From the cell containing the given text, extract its center point as (X, Y) coordinate. 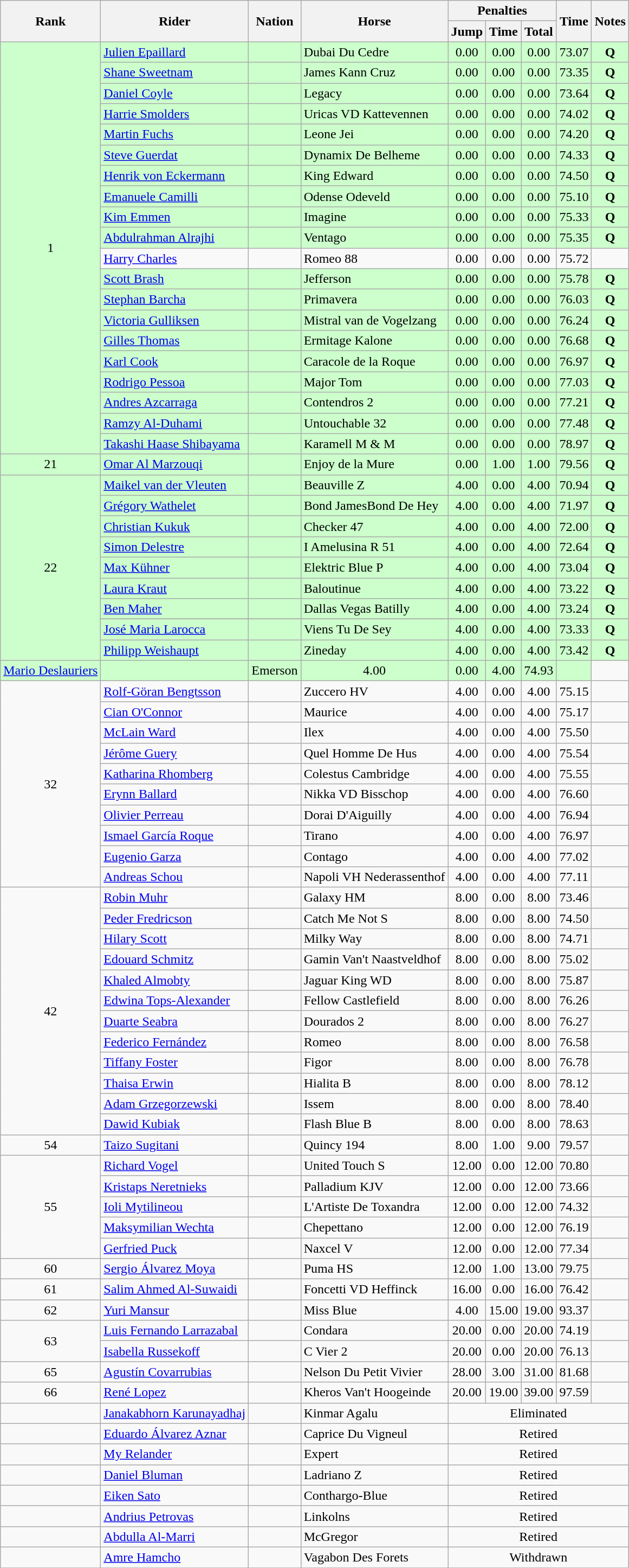
76.94 (574, 815)
Rider (174, 21)
Nikka VD Bisschop (374, 794)
Edwina Tops-Alexander (174, 1001)
Andrius Petrovas (174, 1516)
74.20 (574, 134)
Imagine (374, 217)
Jefferson (374, 279)
United Touch S (374, 1165)
Harry Charles (174, 258)
Eugenio Garza (174, 856)
Romeo (374, 1042)
Adam Grzegorzewski (174, 1104)
Duarte Seabra (174, 1021)
Dourados 2 (374, 1021)
Uricas VD Kattevennen (374, 114)
Primavera (374, 300)
Richard Vogel (174, 1165)
Ladriano Z (374, 1475)
Shane Sweetnam (174, 73)
José Maria Larocca (174, 630)
70.94 (574, 485)
93.37 (574, 1310)
Cian O'Connor (174, 712)
73.35 (574, 73)
Jaguar King WD (374, 980)
Condara (374, 1331)
Dubai Du Cedre (374, 52)
Tirano (374, 835)
Kinmar Agalu (374, 1413)
Bond JamesBond De Hey (374, 506)
Ioli Mytilineou (174, 1207)
Romeo 88 (374, 258)
Karamell M & M (374, 444)
L'Artiste De Toxandra (374, 1207)
Leone Jei (374, 134)
Max Kühner (174, 567)
Nelson Du Petit Vivier (374, 1372)
Martin Fuchs (174, 134)
74.71 (574, 939)
60 (51, 1269)
Notes (610, 21)
Gilles Thomas (174, 341)
15.00 (504, 1310)
Caracole de la Roque (374, 361)
76.13 (574, 1351)
Rolf-Göran Bengtsson (174, 691)
Beauville Z (374, 485)
Kristaps Neretnieks (174, 1186)
1 (51, 248)
75.15 (574, 691)
Palladium KJV (374, 1186)
Emanuele Camilli (174, 196)
Caprice Du Vigneul (374, 1434)
54 (51, 1145)
79.57 (574, 1145)
32 (51, 785)
Jump (467, 31)
Taizo Sugitani (174, 1145)
78.40 (574, 1104)
75.55 (574, 774)
Victoria Gulliksen (174, 320)
Isabella Russekoff (174, 1351)
73.07 (574, 52)
73.24 (574, 609)
73.42 (574, 650)
Colestus Cambridge (374, 774)
Hilary Scott (174, 939)
Napoli VH Nederassenthof (374, 877)
Takashi Haase Shibayama (174, 444)
75.17 (574, 712)
Eliminated (539, 1413)
Rodrigo Pessoa (174, 382)
My Relander (174, 1454)
75.72 (574, 258)
McLain Ward (174, 733)
Puma HS (374, 1269)
Naxcel V (374, 1248)
76.58 (574, 1042)
Yuri Mansur (174, 1310)
Quincy 194 (374, 1145)
Untouchable 32 (374, 423)
73.33 (574, 630)
Mistral van de Vogelzang (374, 320)
Ermitage Kalone (374, 341)
Ben Maher (174, 609)
73.04 (574, 567)
Viens Tu De Sey (374, 630)
Philipp Weishaupt (174, 650)
74.93 (539, 671)
75.78 (574, 279)
Odense Odeveld (374, 196)
73.46 (574, 897)
Ventago (374, 237)
76.60 (574, 794)
Jérôme Guery (174, 753)
Amre Hamcho (174, 1557)
3.00 (504, 1372)
Gamin Van't Naastveldhof (374, 960)
Maikel van der Vleuten (174, 485)
Flash Blue B (374, 1124)
Maurice (374, 712)
42 (51, 1011)
Scott Brash (174, 279)
Eduardo Álvarez Aznar (174, 1434)
Dorai D'Aiguilly (374, 815)
75.33 (574, 217)
Chepettano (374, 1227)
Zineday (374, 650)
Enjoy de la Mure (374, 464)
77.48 (574, 423)
Eiken Sato (174, 1495)
Dawid Kubiak (174, 1124)
76.42 (574, 1290)
39.00 (539, 1392)
Federico Fernández (174, 1042)
Galaxy HM (374, 897)
76.26 (574, 1001)
C Vier 2 (374, 1351)
Peder Fredricson (174, 918)
75.10 (574, 196)
Janakabhorn Karunayadhaj (174, 1413)
Horse (374, 21)
13.00 (539, 1269)
77.11 (574, 877)
Zuccero HV (374, 691)
Contendros 2 (374, 403)
76.68 (574, 341)
81.68 (574, 1372)
76.27 (574, 1021)
Figor (374, 1062)
Omar Al Marzouqi (174, 464)
Emerson (275, 671)
79.75 (574, 1269)
31.00 (539, 1372)
73.66 (574, 1186)
78.12 (574, 1083)
77.34 (574, 1248)
63 (51, 1341)
62 (51, 1310)
77.02 (574, 856)
Luis Fernando Larrazabal (174, 1331)
Milky Way (374, 939)
Baloutinue (374, 588)
Miss Blue (374, 1310)
97.59 (574, 1392)
Christian Kukuk (174, 526)
Olivier Perreau (174, 815)
Penalties (502, 11)
61 (51, 1290)
Ramzy Al-Duhami (174, 423)
Vagabon Des Forets (374, 1557)
Conthargo-Blue (374, 1495)
66 (51, 1392)
76.24 (574, 320)
Sergio Álvarez Moya (174, 1269)
72.00 (574, 526)
Kheros Van't Hoogeinde (374, 1392)
Total (539, 31)
76.78 (574, 1062)
Kim Emmen (174, 217)
Julien Epaillard (174, 52)
Andres Azcarraga (174, 403)
Maksymilian Wechta (174, 1227)
Foncetti VD Heffinck (374, 1290)
Katharina Rhomberg (174, 774)
Tiffany Foster (174, 1062)
74.33 (574, 155)
76.19 (574, 1227)
Rank (51, 21)
75.02 (574, 960)
Stephan Barcha (174, 300)
Ismael García Roque (174, 835)
Daniel Coyle (174, 93)
71.97 (574, 506)
James Kann Cruz (374, 73)
76.03 (574, 300)
72.64 (574, 547)
Hialita B (374, 1083)
Simon Delestre (174, 547)
78.97 (574, 444)
Elektric Blue P (374, 567)
Catch Me Not S (374, 918)
Gerfried Puck (174, 1248)
Agustín Covarrubias (174, 1372)
78.63 (574, 1124)
22 (51, 568)
Mario Deslauriers (51, 671)
Abdulla Al-Marri (174, 1537)
75.35 (574, 237)
Legacy (374, 93)
Salim Ahmed Al-Suwaidi (174, 1290)
Edouard Schmitz (174, 960)
Henrik von Eckermann (174, 176)
75.54 (574, 753)
Dynamix De Belheme (374, 155)
Dallas Vegas Batilly (374, 609)
77.03 (574, 382)
Ilex (374, 733)
75.87 (574, 980)
Linkolns (374, 1516)
Major Tom (374, 382)
73.22 (574, 588)
Grégory Wathelet (174, 506)
9.00 (539, 1145)
Contago (374, 856)
I Amelusina R 51 (374, 547)
Daniel Bluman (174, 1475)
55 (51, 1207)
74.02 (574, 114)
Laura Kraut (174, 588)
Andreas Schou (174, 877)
74.19 (574, 1331)
74.32 (574, 1207)
Abdulrahman Alrajhi (174, 237)
Harrie Smolders (174, 114)
Withdrawn (539, 1557)
Robin Muhr (174, 897)
Erynn Ballard (174, 794)
McGregor (374, 1537)
Karl Cook (174, 361)
70.80 (574, 1165)
Khaled Almobty (174, 980)
Expert (374, 1454)
75.50 (574, 733)
65 (51, 1372)
Fellow Castlefield (374, 1001)
Steve Guerdat (174, 155)
28.00 (467, 1372)
79.56 (574, 464)
73.64 (574, 93)
René Lopez (174, 1392)
Thaisa Erwin (174, 1083)
21 (51, 464)
Checker 47 (374, 526)
Issem (374, 1104)
Nation (275, 21)
Quel Homme De Hus (374, 753)
77.21 (574, 403)
King Edward (374, 176)
